Detect which cell encompasses the target text, then output its (x, y) center coordinate. 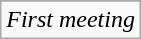
First meeting (71, 20)
